Detect which cell encompasses the target text, then output its (x, y) center coordinate. 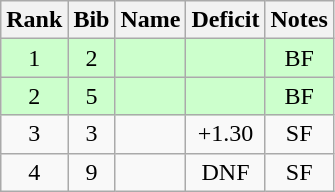
Deficit (226, 20)
1 (34, 58)
DNF (226, 172)
9 (92, 172)
Bib (92, 20)
Rank (34, 20)
Name (150, 20)
Notes (299, 20)
+1.30 (226, 134)
5 (92, 96)
4 (34, 172)
